Provide the (x, y) coordinate of the cell's center where the given text is located.  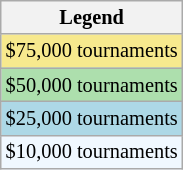
Legend (92, 17)
$50,000 tournaments (92, 85)
$75,000 tournaments (92, 51)
$25,000 tournaments (92, 118)
$10,000 tournaments (92, 152)
